For the text-containing cell, return its midpoint in (x, y) coordinate format. 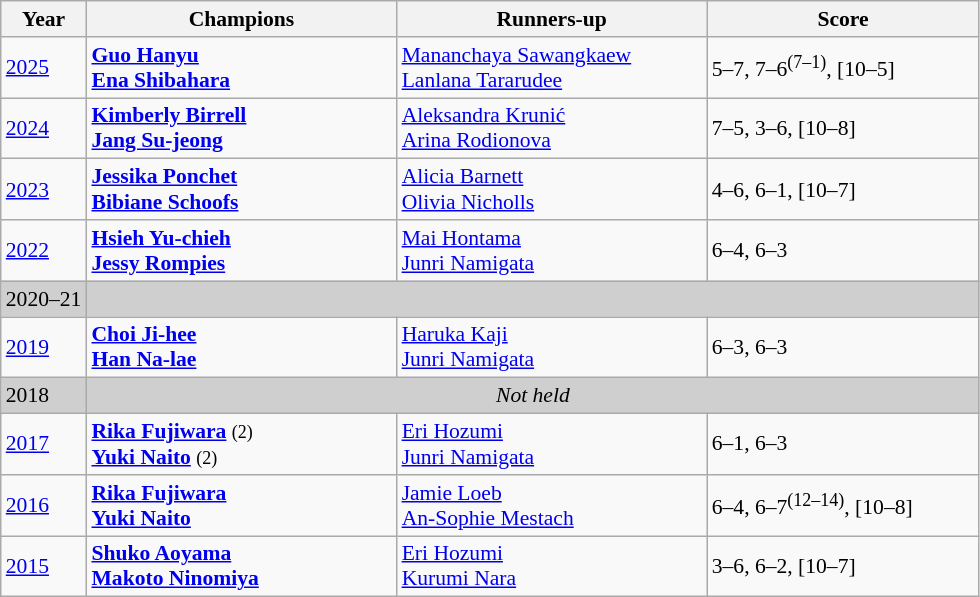
2018 (44, 396)
Mananchaya Sawangkaew Lanlana Tararudee (552, 68)
Score (844, 19)
2015 (44, 566)
Mai Hontama Junri Namigata (552, 250)
3–6, 6–2, [10–7] (844, 566)
5–7, 7–6(7–1), [10–5] (844, 68)
2024 (44, 128)
2022 (44, 250)
Jamie Loeb An-Sophie Mestach (552, 506)
7–5, 3–6, [10–8] (844, 128)
Champions (241, 19)
Runners-up (552, 19)
2023 (44, 190)
2025 (44, 68)
2020–21 (44, 299)
6–3, 6–3 (844, 348)
Aleksandra Krunić Arina Rodionova (552, 128)
2016 (44, 506)
Hsieh Yu-chieh Jessy Rompies (241, 250)
6–1, 6–3 (844, 444)
Choi Ji-hee Han Na-lae (241, 348)
Jessika Ponchet Bibiane Schoofs (241, 190)
2019 (44, 348)
Rika Fujiwara (2) Yuki Naito (2) (241, 444)
Rika Fujiwara Yuki Naito (241, 506)
6–4, 6–7(12–14), [10–8] (844, 506)
Kimberly Birrell Jang Su-jeong (241, 128)
4–6, 6–1, [10–7] (844, 190)
6–4, 6–3 (844, 250)
Guo Hanyu Ena Shibahara (241, 68)
Eri Hozumi Junri Namigata (552, 444)
Not held (532, 396)
Haruka Kaji Junri Namigata (552, 348)
Eri Hozumi Kurumi Nara (552, 566)
Year (44, 19)
2017 (44, 444)
Shuko Aoyama Makoto Ninomiya (241, 566)
Alicia Barnett Olivia Nicholls (552, 190)
